Search for the cell housing the specified text and yield its (X, Y) center coordinate. 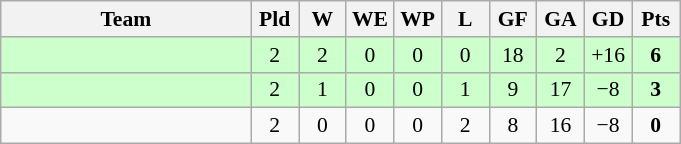
9 (513, 90)
Team (126, 19)
Pts (656, 19)
17 (561, 90)
WP (418, 19)
GF (513, 19)
16 (561, 126)
WE (370, 19)
W (322, 19)
+16 (608, 55)
8 (513, 126)
L (465, 19)
GD (608, 19)
Pld (275, 19)
18 (513, 55)
GA (561, 19)
6 (656, 55)
3 (656, 90)
